Return the (x, y) coordinate for the center point of the cell that contains the specified text.  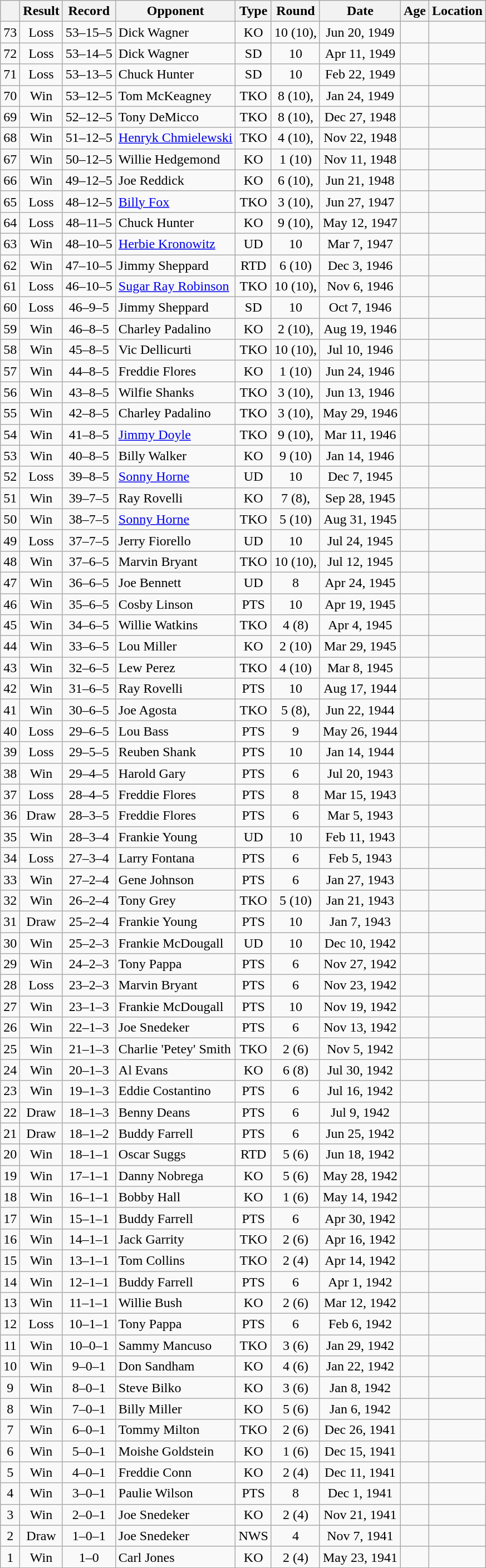
Jun 13, 1946 (360, 392)
Eddie Costantino (175, 1091)
Cosby Linson (175, 604)
59 (10, 329)
Danny Nobrega (175, 1176)
63 (10, 244)
16 (10, 1239)
11–1–1 (89, 1303)
Steve Bilko (175, 1388)
39–8–5 (89, 477)
23–1–3 (89, 1007)
Jimmy Doyle (175, 435)
Apr 4, 1945 (360, 625)
Jul 12, 1945 (360, 561)
56 (10, 392)
29 (10, 964)
48–10–5 (89, 244)
6 (10) (295, 265)
19 (10, 1176)
53–14–5 (89, 53)
47–10–5 (89, 265)
41 (10, 710)
5 (10, 1472)
66 (10, 180)
32 (10, 900)
68 (10, 138)
Apr 19, 1945 (360, 604)
22–1–3 (89, 1028)
Sammy Mancuso (175, 1345)
Date (360, 11)
14–1–1 (89, 1239)
Henryk Chmielewski (175, 138)
Mar 11, 1946 (360, 435)
3–0–1 (89, 1493)
Jun 18, 1942 (360, 1155)
4 (6) (295, 1367)
Joe Reddick (175, 180)
23–2–3 (89, 985)
15 (10, 1260)
7 (10, 1430)
Jan 7, 1943 (360, 921)
36–6–5 (89, 583)
51 (10, 498)
7 (8), (295, 498)
37–7–5 (89, 540)
18–1–2 (89, 1133)
20 (10, 1155)
24 (10, 1070)
Freddie Conn (175, 1472)
38 (10, 773)
Lou Bass (175, 731)
Oct 7, 1946 (360, 308)
53–13–5 (89, 75)
38–7–5 (89, 519)
23 (10, 1091)
Record (89, 11)
Vic Dellicurti (175, 350)
2 (10, 1536)
25–2–3 (89, 943)
53–12–5 (89, 96)
30–6–5 (89, 710)
28 (10, 985)
Nov 11, 1948 (360, 159)
Herbie Kronowitz (175, 244)
9 (10) (295, 456)
29–4–5 (89, 773)
72 (10, 53)
4 (10) (295, 668)
Apr 11, 1949 (360, 53)
Apr 14, 1942 (360, 1260)
Willie Hedgemond (175, 159)
42 (10, 689)
48–11–5 (89, 223)
7–0–1 (89, 1409)
51–12–5 (89, 138)
8–0–1 (89, 1388)
May 28, 1942 (360, 1176)
52–12–5 (89, 117)
Nov 7, 1941 (360, 1536)
44–8–5 (89, 371)
18 (10, 1197)
16–1–1 (89, 1197)
12–1–1 (89, 1281)
Jul 9, 1942 (360, 1112)
Sugar Ray Robinson (175, 287)
20–1–3 (89, 1070)
Mar 12, 1942 (360, 1303)
53 (10, 456)
Opponent (175, 11)
58 (10, 350)
37 (10, 795)
Result (41, 11)
21 (10, 1133)
Joe Bennett (175, 583)
Jun 24, 1946 (360, 371)
17 (10, 1218)
67 (10, 159)
May 12, 1947 (360, 223)
12 (10, 1324)
30 (10, 943)
47 (10, 583)
Oscar Suggs (175, 1155)
2 (10), (295, 329)
22 (10, 1112)
71 (10, 75)
1 (10, 1557)
48–12–5 (89, 201)
Dec 10, 1942 (360, 943)
48 (10, 561)
Dec 26, 1941 (360, 1430)
34–6–5 (89, 625)
Harold Gary (175, 773)
42–8–5 (89, 413)
29–5–5 (89, 752)
13 (10, 1303)
10–0–1 (89, 1345)
27 (10, 1007)
Willie Bush (175, 1303)
Jun 22, 1944 (360, 710)
Billy Miller (175, 1409)
Dec 1, 1941 (360, 1493)
2 (10) (295, 647)
35 (10, 837)
May 29, 1946 (360, 413)
18–1–3 (89, 1112)
Willie Watkins (175, 625)
55 (10, 413)
19–1–3 (89, 1091)
36 (10, 816)
Round (295, 11)
4–0–1 (89, 1472)
39 (10, 752)
Jan 6, 1942 (360, 1409)
Larry Fontana (175, 858)
14 (10, 1281)
9–0–1 (89, 1367)
Wilfie Shanks (175, 392)
49 (10, 540)
39–7–5 (89, 498)
May 23, 1941 (360, 1557)
52 (10, 477)
31–6–5 (89, 689)
Nov 22, 1948 (360, 138)
15–1–1 (89, 1218)
Tony Grey (175, 900)
43–8–5 (89, 392)
45–8–5 (89, 350)
44 (10, 647)
Jul 20, 1943 (360, 773)
5–0–1 (89, 1451)
Jan 21, 1943 (360, 900)
Jan 8, 1942 (360, 1388)
29–6–5 (89, 731)
24–2–3 (89, 964)
31 (10, 921)
Jun 20, 1949 (360, 32)
Nov 23, 1942 (360, 985)
Apr 16, 1942 (360, 1239)
49–12–5 (89, 180)
40 (10, 731)
6–0–1 (89, 1430)
41–8–5 (89, 435)
27–3–4 (89, 858)
Billy Walker (175, 456)
33 (10, 879)
26 (10, 1028)
Aug 19, 1946 (360, 329)
Charlie 'Petey' Smith (175, 1049)
1–0 (89, 1557)
Jun 27, 1947 (360, 201)
50 (10, 519)
26–2–4 (89, 900)
Jan 14, 1944 (360, 752)
Jul 30, 1942 (360, 1070)
Nov 6, 1946 (360, 287)
Tom McKeagney (175, 96)
Bobby Hall (175, 1197)
Nov 21, 1941 (360, 1515)
Nov 19, 1942 (360, 1007)
Feb 6, 1942 (360, 1324)
Jan 29, 1942 (360, 1345)
33–6–5 (89, 647)
17–1–1 (89, 1176)
40–8–5 (89, 456)
65 (10, 201)
13–1–1 (89, 1260)
Mar 15, 1943 (360, 795)
Jul 10, 1946 (360, 350)
62 (10, 265)
Dec 27, 1948 (360, 117)
Location (458, 11)
Billy Fox (175, 201)
45 (10, 625)
Dec 3, 1946 (360, 265)
Sep 28, 1945 (360, 498)
46–9–5 (89, 308)
Feb 11, 1943 (360, 837)
Mar 5, 1943 (360, 816)
Nov 27, 1942 (360, 964)
28–3–4 (89, 837)
Apr 30, 1942 (360, 1218)
Feb 5, 1943 (360, 858)
Jan 24, 1949 (360, 96)
Tom Collins (175, 1260)
28–3–5 (89, 816)
5 (8), (295, 710)
Don Sandham (175, 1367)
Dec 7, 1945 (360, 477)
Dec 15, 1941 (360, 1451)
37–6–5 (89, 561)
Lou Miller (175, 647)
Jul 24, 1945 (360, 540)
73 (10, 32)
Jan 14, 1946 (360, 456)
6 (10), (295, 180)
Moishe Goldstein (175, 1451)
Mar 8, 1945 (360, 668)
61 (10, 287)
Aug 31, 1945 (360, 519)
60 (10, 308)
70 (10, 96)
54 (10, 435)
11 (10, 1345)
Dec 11, 1941 (360, 1472)
Lew Perez (175, 668)
1–0–1 (89, 1536)
Apr 1, 1942 (360, 1281)
Nov 5, 1942 (360, 1049)
Feb 22, 1949 (360, 75)
Joe Agosta (175, 710)
Apr 24, 1945 (360, 583)
Jan 22, 1942 (360, 1367)
4 (10), (295, 138)
6 (8) (295, 1070)
Gene Johnson (175, 879)
69 (10, 117)
57 (10, 371)
Jan 27, 1943 (360, 879)
25–2–4 (89, 921)
Mar 29, 1945 (360, 647)
25 (10, 1049)
2–0–1 (89, 1515)
50–12–5 (89, 159)
Aug 17, 1944 (360, 689)
Benny Deans (175, 1112)
21–1–3 (89, 1049)
May 14, 1942 (360, 1197)
Carl Jones (175, 1557)
35–6–5 (89, 604)
Age (414, 11)
18–1–1 (89, 1155)
Reuben Shank (175, 752)
Paulie Wilson (175, 1493)
46–8–5 (89, 329)
Nov 13, 1942 (360, 1028)
3 (10, 1515)
NWS (253, 1536)
Tony DeMicco (175, 117)
4 (8) (295, 625)
10–1–1 (89, 1324)
May 26, 1944 (360, 731)
46–10–5 (89, 287)
Jul 16, 1942 (360, 1091)
34 (10, 858)
28–4–5 (89, 795)
Al Evans (175, 1070)
43 (10, 668)
32–6–5 (89, 668)
Jack Garrity (175, 1239)
46 (10, 604)
64 (10, 223)
Type (253, 11)
Tommy Milton (175, 1430)
53–15–5 (89, 32)
Jun 21, 1948 (360, 180)
27–2–4 (89, 879)
Jerry Fiorello (175, 540)
Jun 25, 1942 (360, 1133)
Mar 7, 1947 (360, 244)
